From the cell containing the given text, extract its center point as [X, Y] coordinate. 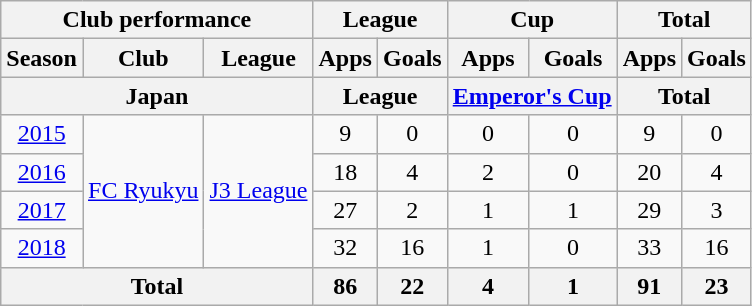
86 [345, 286]
33 [649, 248]
FC Ryukyu [142, 191]
27 [345, 210]
Cup [532, 20]
2018 [42, 248]
20 [649, 172]
Club [142, 58]
Club performance [157, 20]
22 [412, 286]
32 [345, 248]
Japan [157, 96]
18 [345, 172]
Emperor's Cup [532, 96]
29 [649, 210]
91 [649, 286]
3 [717, 210]
Season [42, 58]
2015 [42, 134]
2017 [42, 210]
2016 [42, 172]
J3 League [258, 191]
23 [717, 286]
